For the text-containing cell, return its midpoint in (X, Y) coordinate format. 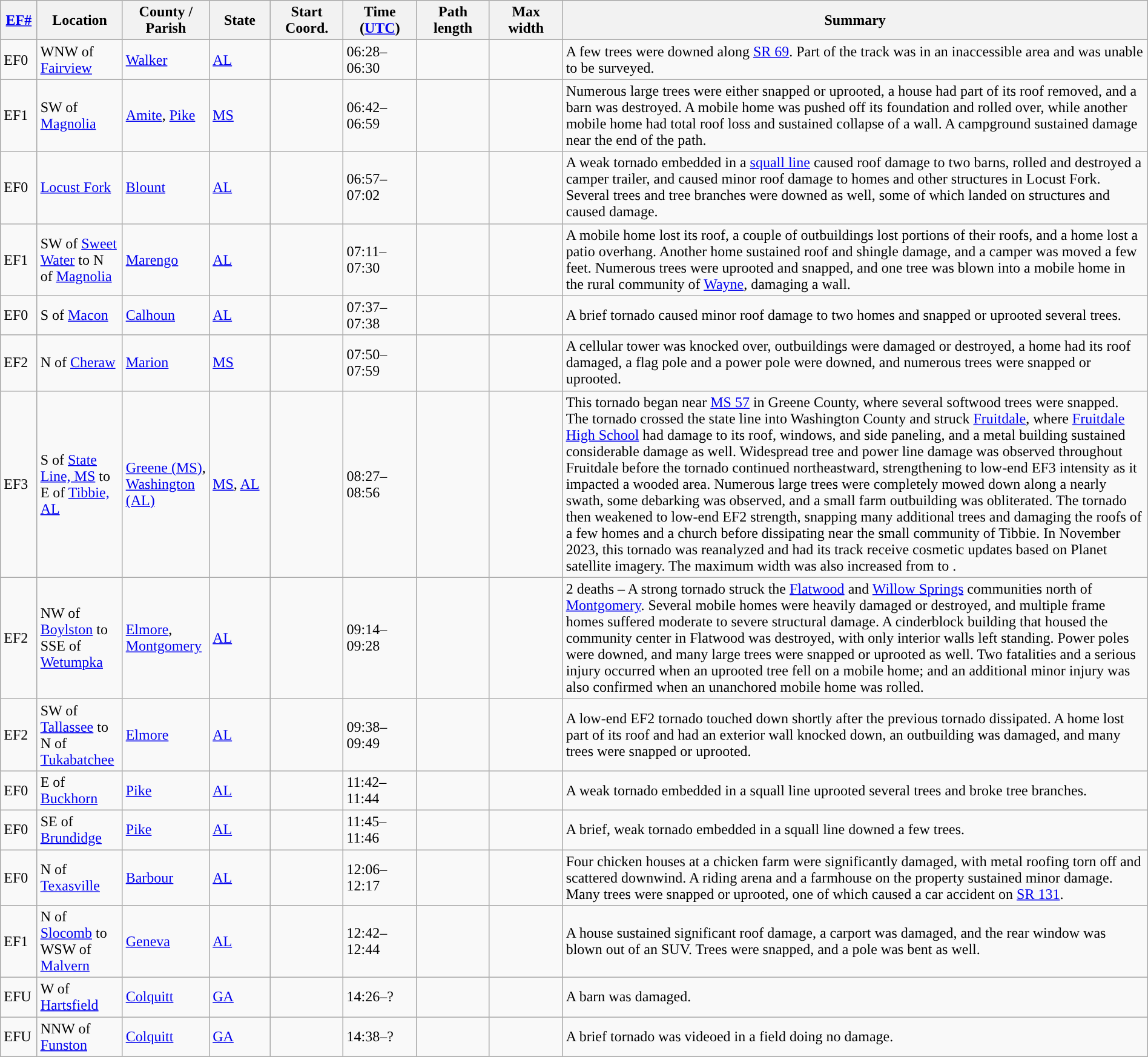
Marion (166, 363)
W of Hartsfield (80, 997)
NW of Boylston to SSE of Wetumpka (80, 638)
14:38–? (380, 1037)
06:42–06:59 (380, 115)
MS, AL (240, 484)
12:06–12:17 (380, 877)
A brief tornado was videoed in a field doing no damage. (855, 1037)
09:14–09:28 (380, 638)
07:37–07:38 (380, 315)
A brief tornado caused minor roof damage to two homes and snapped or uprooted several trees. (855, 315)
Amite, Pike (166, 115)
Marengo (166, 259)
Path length (453, 21)
A weak tornado embedded in a squall line uprooted several trees and broke tree branches. (855, 790)
Time (UTC) (380, 21)
06:57–07:02 (380, 188)
Location (80, 21)
11:45–11:46 (380, 830)
WNW of Fairview (80, 59)
09:38–09:49 (380, 734)
14:26–? (380, 997)
SW of Tallassee to N of Tukabatchee (80, 734)
S of State Line, MS to E of Tibbie, AL (80, 484)
N of Cheraw (80, 363)
07:11–07:30 (380, 259)
A barn was damaged. (855, 997)
12:42–12:44 (380, 941)
N of Texasville (80, 877)
Elmore, Montgomery (166, 638)
SE of Brundidge (80, 830)
Start Coord. (306, 21)
Geneva (166, 941)
A few trees were downed along SR 69. Part of the track was in an inaccessible area and was unable to be surveyed. (855, 59)
E of Buckhorn (80, 790)
N of Slocomb to WSW of Malvern (80, 941)
Walker (166, 59)
06:28–06:30 (380, 59)
State (240, 21)
Locust Fork (80, 188)
Summary (855, 21)
11:42–11:44 (380, 790)
08:27–08:56 (380, 484)
Calhoun (166, 315)
SW of Sweet Water to N of Magnolia (80, 259)
A brief, weak tornado embedded in a squall line downed a few trees. (855, 830)
EF# (19, 21)
Barbour (166, 877)
Greene (MS), Washington (AL) (166, 484)
SW of Magnolia (80, 115)
EF3 (19, 484)
07:50–07:59 (380, 363)
Blount (166, 188)
S of Macon (80, 315)
Max width (526, 21)
County / Parish (166, 21)
NNW of Funston (80, 1037)
Elmore (166, 734)
